Capture the cell that displays the provided text and extract its (X, Y) central coordinate. 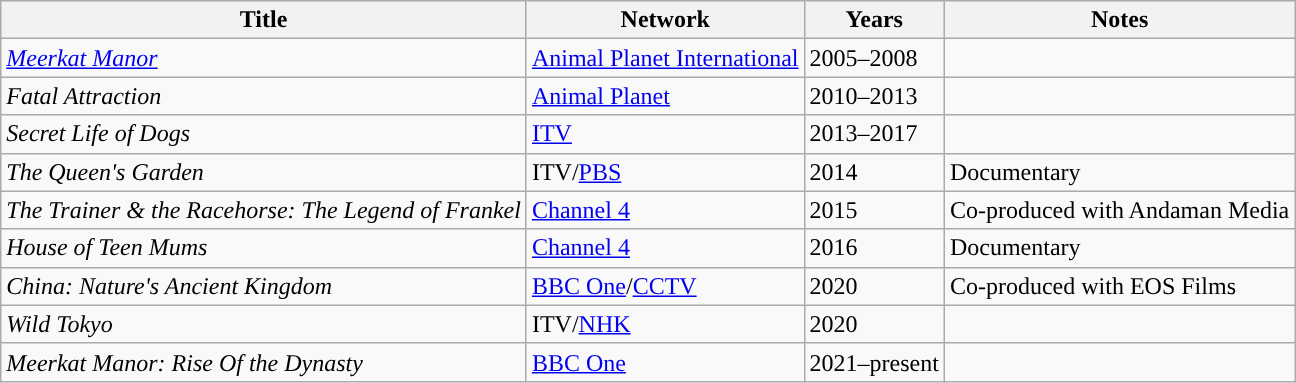
Wild Tokyo (264, 324)
Meerkat Manor: Rise Of the Dynasty (264, 362)
Years (874, 20)
2005–2008 (874, 58)
Animal Planet (665, 96)
BBC One/CCTV (665, 286)
2014 (874, 172)
2016 (874, 248)
ITV (665, 134)
ITV/PBS (665, 172)
2010–2013 (874, 96)
2015 (874, 210)
2021–present (874, 362)
Network (665, 20)
Secret Life of Dogs (264, 134)
2013–2017 (874, 134)
China: Nature's Ancient Kingdom (264, 286)
The Trainer & the Racehorse: The Legend of Frankel (264, 210)
BBC One (665, 362)
Title (264, 20)
Co-produced with Andaman Media (1119, 210)
ITV/NHK (665, 324)
House of Teen Mums (264, 248)
Meerkat Manor (264, 58)
Notes (1119, 20)
Fatal Attraction (264, 96)
Co-produced with EOS Films (1119, 286)
Animal Planet International (665, 58)
The Queen's Garden (264, 172)
